Identify which cell holds the provided text, then report its [X, Y] central coordinate. 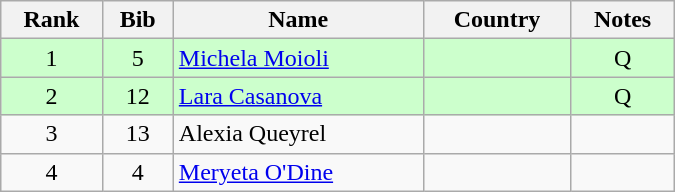
3 [52, 134]
Name [298, 20]
13 [138, 134]
Bib [138, 20]
Country [497, 20]
Rank [52, 20]
5 [138, 58]
1 [52, 58]
12 [138, 96]
Alexia Queyrel [298, 134]
Lara Casanova [298, 96]
2 [52, 96]
Michela Moioli [298, 58]
Notes [622, 20]
Meryeta O'Dine [298, 172]
